Return the (X, Y) coordinate for the center point of the cell that contains the specified text.  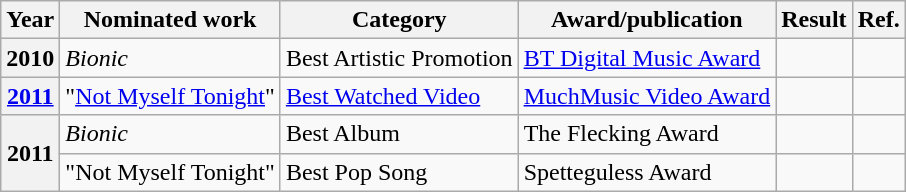
Best Album (399, 134)
Year (30, 20)
The Flecking Award (647, 134)
Nominated work (170, 20)
Best Watched Video (399, 96)
Best Artistic Promotion (399, 58)
Result (814, 20)
Spetteguless Award (647, 172)
2010 (30, 58)
Category (399, 20)
MuchMusic Video Award (647, 96)
Ref. (878, 20)
Best Pop Song (399, 172)
BT Digital Music Award (647, 58)
Award/publication (647, 20)
